Return (x, y) of the center of cell containing provided text 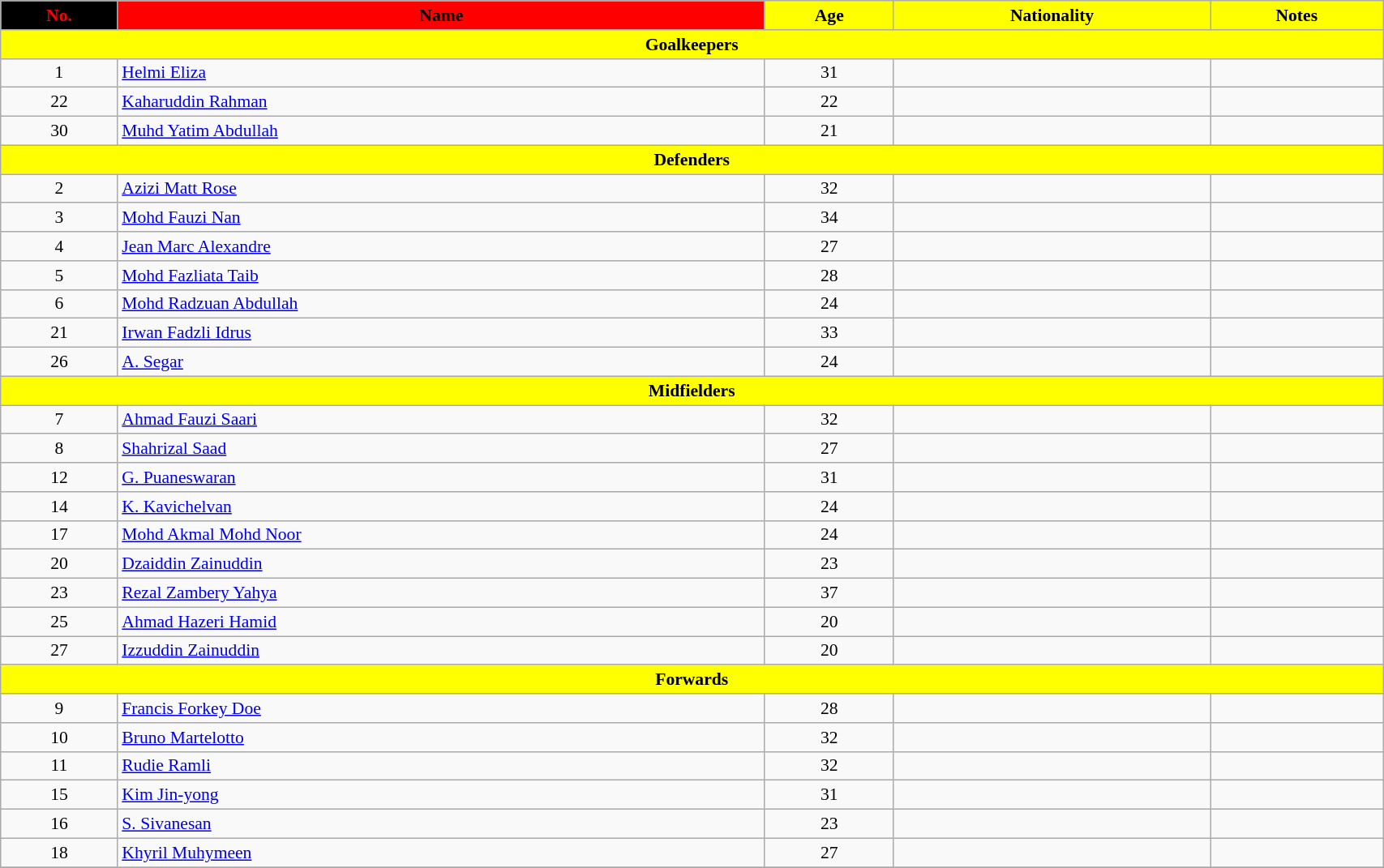
Age (829, 15)
2 (60, 189)
17 (60, 535)
Kaharuddin Rahman (441, 102)
Izzuddin Zainuddin (441, 651)
Francis Forkey Doe (441, 708)
Goalkeepers (692, 45)
16 (60, 824)
11 (60, 766)
7 (60, 420)
Name (441, 15)
30 (60, 131)
Jean Marc Alexandre (441, 246)
Midfielders (692, 391)
Notes (1297, 15)
Mohd Fauzi Nan (441, 218)
26 (60, 362)
Azizi Matt Rose (441, 189)
Mohd Radzuan Abdullah (441, 304)
15 (60, 795)
K. Kavichelvan (441, 507)
Muhd Yatim Abdullah (441, 131)
Forwards (692, 680)
Rezal Zambery Yahya (441, 593)
10 (60, 738)
G. Puaneswaran (441, 477)
9 (60, 708)
Defenders (692, 160)
5 (60, 276)
A. Segar (441, 362)
37 (829, 593)
33 (829, 333)
14 (60, 507)
4 (60, 246)
1 (60, 73)
No. (60, 15)
Shahrizal Saad (441, 449)
Mohd Fazliata Taib (441, 276)
Mohd Akmal Mohd Noor (441, 535)
12 (60, 477)
25 (60, 622)
S. Sivanesan (441, 824)
34 (829, 218)
Ahmad Fauzi Saari (441, 420)
Nationality (1052, 15)
Bruno Martelotto (441, 738)
Kim Jin-yong (441, 795)
Helmi Eliza (441, 73)
Dzaiddin Zainuddin (441, 564)
6 (60, 304)
18 (60, 853)
8 (60, 449)
Irwan Fadzli Idrus (441, 333)
Ahmad Hazeri Hamid (441, 622)
Rudie Ramli (441, 766)
Khyril Muhymeen (441, 853)
3 (60, 218)
